Output the (x, y) coordinate of the center of the cell containing the given text.  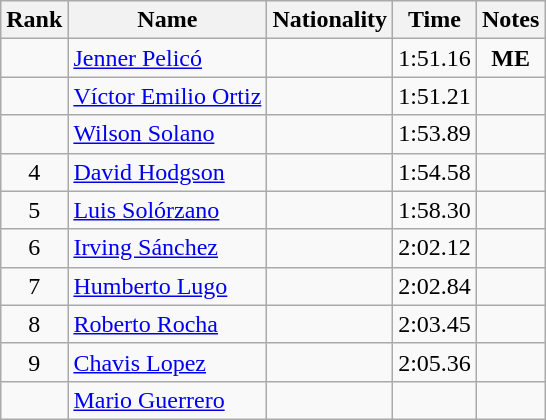
Víctor Emilio Ortiz (168, 96)
Luis Solórzano (168, 210)
Humberto Lugo (168, 286)
David Hodgson (168, 172)
9 (34, 362)
Chavis Lopez (168, 362)
Mario Guerrero (168, 400)
Irving Sánchez (168, 248)
1:53.89 (435, 134)
7 (34, 286)
Notes (510, 20)
6 (34, 248)
Time (435, 20)
4 (34, 172)
Wilson Solano (168, 134)
2:02.84 (435, 286)
8 (34, 324)
Name (168, 20)
Roberto Rocha (168, 324)
Rank (34, 20)
ME (510, 58)
1:51.21 (435, 96)
2:03.45 (435, 324)
5 (34, 210)
1:51.16 (435, 58)
1:58.30 (435, 210)
Jenner Pelicó (168, 58)
1:54.58 (435, 172)
2:05.36 (435, 362)
2:02.12 (435, 248)
Nationality (330, 20)
